Detect which cell encompasses the target text, then output its [x, y] center coordinate. 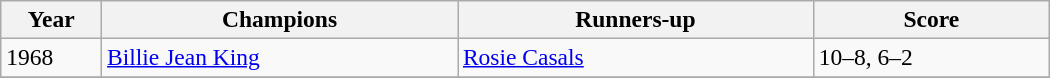
Billie Jean King [280, 57]
10–8, 6–2 [931, 57]
Champions [280, 19]
Runners-up [636, 19]
1968 [52, 57]
Year [52, 19]
Score [931, 19]
Rosie Casals [636, 57]
